Identify which cell holds the provided text, then report its (X, Y) central coordinate. 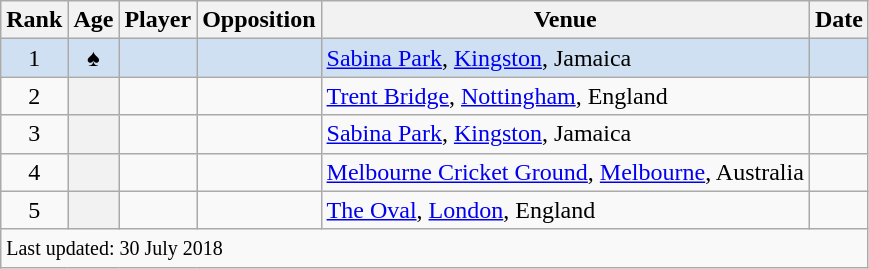
Rank (34, 20)
5 (34, 210)
The Oval, London, England (565, 210)
3 (34, 134)
Player (158, 20)
Trent Bridge, Nottingham, England (565, 96)
2 (34, 96)
Age (94, 20)
Opposition (259, 20)
Melbourne Cricket Ground, Melbourne, Australia (565, 172)
1 (34, 58)
♠ (94, 58)
Date (838, 20)
4 (34, 172)
Last updated: 30 July 2018 (435, 248)
Venue (565, 20)
